Return the (X, Y) coordinate for the center point of the cell that contains the specified text.  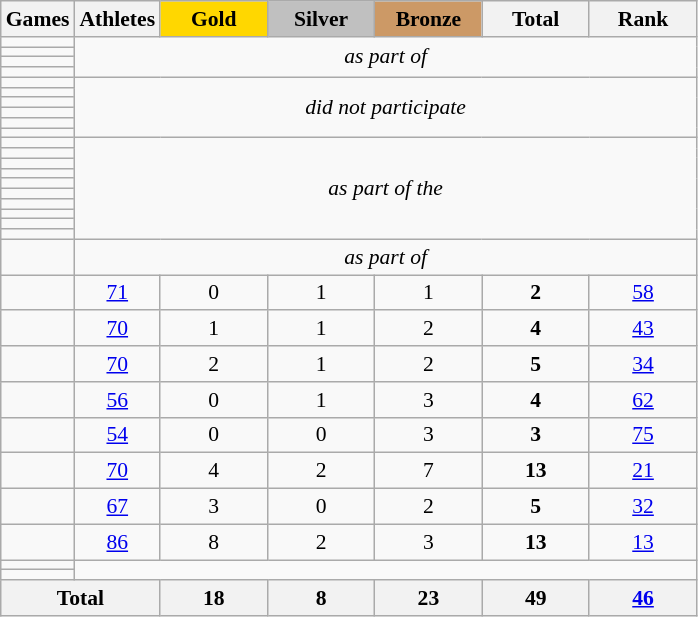
Bronze (428, 19)
Rank (642, 19)
21 (642, 471)
32 (642, 507)
Gold (214, 19)
49 (536, 598)
46 (642, 598)
71 (117, 293)
as part of the (385, 188)
56 (117, 400)
did not participate (385, 108)
34 (642, 364)
7 (428, 471)
54 (117, 435)
Games (38, 19)
Silver (320, 19)
43 (642, 329)
86 (117, 542)
75 (642, 435)
23 (428, 598)
58 (642, 293)
18 (214, 598)
62 (642, 400)
Athletes (117, 19)
67 (117, 507)
